Capture the cell that displays the provided text and extract its (X, Y) central coordinate. 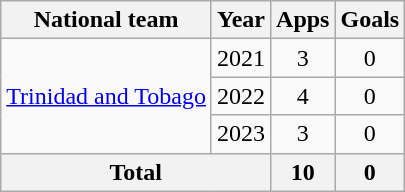
10 (303, 172)
Apps (303, 20)
2022 (240, 96)
4 (303, 96)
Year (240, 20)
2023 (240, 134)
National team (106, 20)
Trinidad and Tobago (106, 96)
Total (136, 172)
2021 (240, 58)
Goals (370, 20)
